Return (x, y) of the center of cell containing provided text 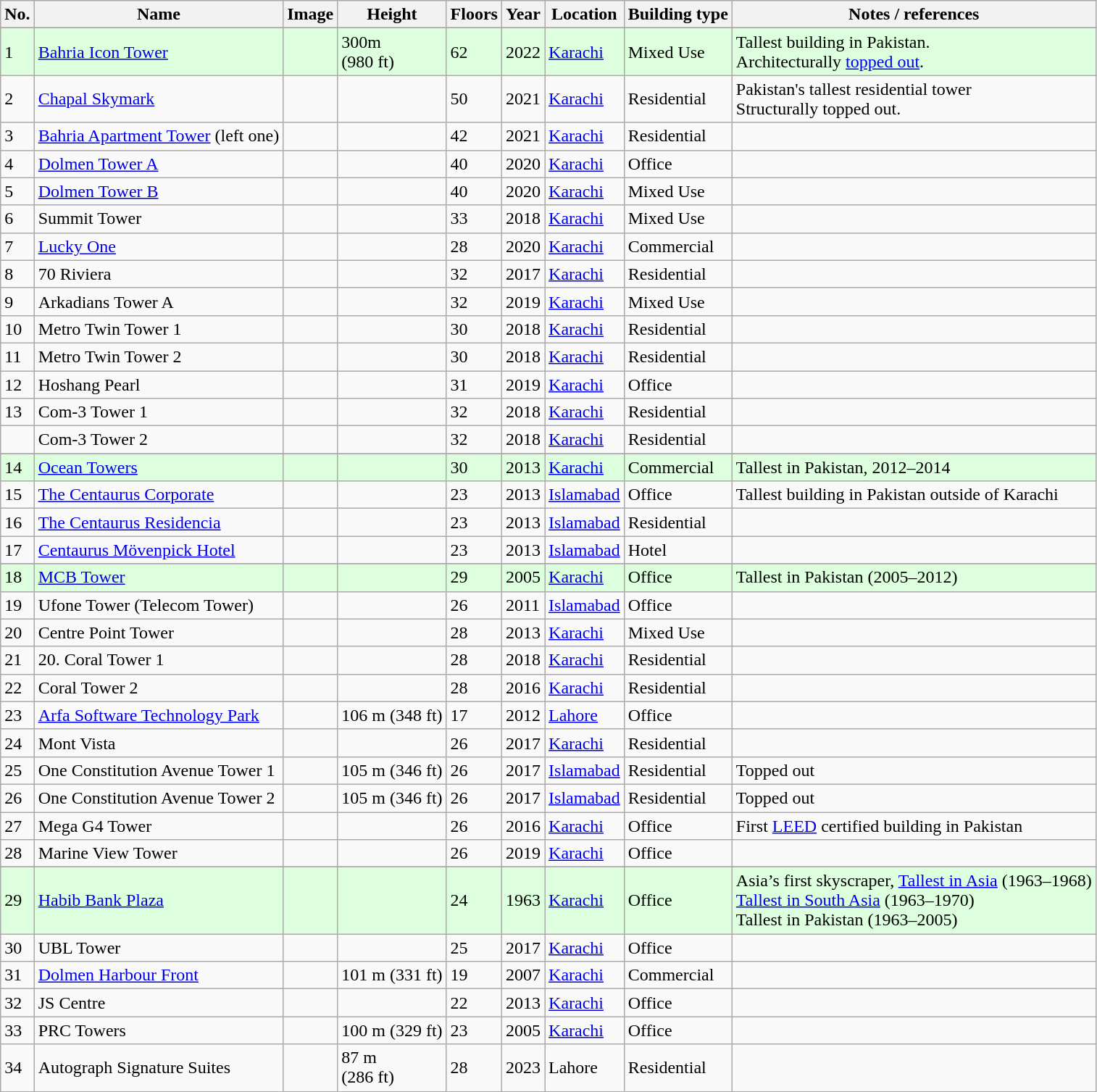
The Centaurus Corporate (159, 495)
Com-3 Tower 1 (159, 412)
Hoshang Pearl (159, 385)
62 (474, 52)
Marine View Tower (159, 854)
Name (159, 14)
Arkadians Tower A (159, 301)
MCB Tower (159, 578)
21 (17, 660)
Bahria Apartment Tower (left one) (159, 136)
70 Riviera (159, 274)
Autograph Signature Suites (159, 1068)
106 m (348 ft) (392, 715)
10 (17, 329)
20. Coral Tower 1 (159, 660)
2007 (523, 975)
Notes / references (914, 14)
9 (17, 301)
18 (17, 578)
Chapal Skymark (159, 99)
87 m(286 ft) (392, 1068)
The Centaurus Residencia (159, 522)
2011 (523, 605)
1963 (523, 901)
Metro Twin Tower 2 (159, 357)
Building type (678, 14)
16 (17, 522)
Floors (474, 14)
Hotel (678, 550)
Ufone Tower (Telecom Tower) (159, 605)
Mega G4 Tower (159, 825)
Centaurus Mövenpick Hotel (159, 550)
Ocean Towers (159, 467)
Com-3 Tower 2 (159, 440)
Dolmen Tower A (159, 164)
Lucky One (159, 246)
101 m (331 ft) (392, 975)
5 (17, 191)
6 (17, 219)
One Constitution Avenue Tower 2 (159, 798)
One Constitution Avenue Tower 1 (159, 770)
Dolmen Harbour Front (159, 975)
4 (17, 164)
2 (17, 99)
300m(980 ft) (392, 52)
42 (474, 136)
2022 (523, 52)
Tallest in Pakistan, 2012–2014 (914, 467)
Centre Point Tower (159, 633)
PRC Towers (159, 1030)
Year (523, 14)
27 (17, 825)
Location (585, 14)
8 (17, 274)
20 (17, 633)
34 (17, 1068)
1 (17, 52)
First LEED certified building in Pakistan (914, 825)
Arfa Software Technology Park (159, 715)
Asia’s first skyscraper, Tallest in Asia (1963–1968)Tallest in South Asia (1963–1970)Tallest in Pakistan (1963–2005) (914, 901)
JS Centre (159, 1003)
Summit Tower (159, 219)
Image (310, 14)
No. (17, 14)
11 (17, 357)
Pakistan's tallest residential towerStructurally topped out. (914, 99)
Bahria Icon Tower (159, 52)
Metro Twin Tower 1 (159, 329)
Coral Tower 2 (159, 688)
Tallest building in Pakistan.Architecturally topped out. (914, 52)
Habib Bank Plaza (159, 901)
100 m (329 ft) (392, 1030)
2023 (523, 1068)
Tallest in Pakistan (2005–2012) (914, 578)
15 (17, 495)
Dolmen Tower B (159, 191)
2012 (523, 715)
3 (17, 136)
UBL Tower (159, 948)
7 (17, 246)
Height (392, 14)
Tallest building in Pakistan outside of Karachi (914, 495)
50 (474, 99)
12 (17, 385)
14 (17, 467)
Mont Vista (159, 743)
13 (17, 412)
